Output the (x, y) coordinate of the center of the cell containing the given text.  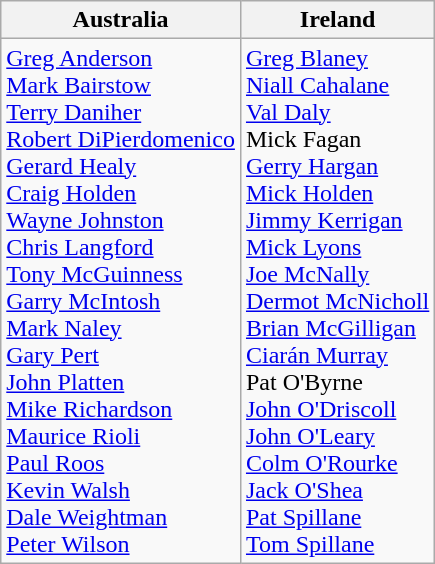
Australia (121, 20)
Ireland (337, 20)
